Identify which cell holds the provided text, then report its (X, Y) central coordinate. 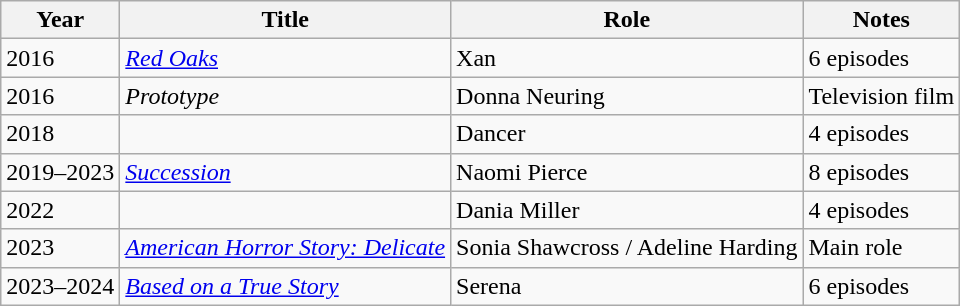
Red Oaks (286, 58)
Dancer (627, 134)
American Horror Story: Delicate (286, 248)
Naomi Pierce (627, 172)
Role (627, 20)
Main role (882, 248)
Year (60, 20)
Dania Miller (627, 210)
Title (286, 20)
Television film (882, 96)
2022 (60, 210)
Xan (627, 58)
Succession (286, 172)
Sonia Shawcross / Adeline Harding (627, 248)
2023 (60, 248)
2019–2023 (60, 172)
2023–2024 (60, 286)
Donna Neuring (627, 96)
Notes (882, 20)
Based on a True Story (286, 286)
Prototype (286, 96)
8 episodes (882, 172)
2018 (60, 134)
Serena (627, 286)
